For the text-containing cell, return its midpoint in (x, y) coordinate format. 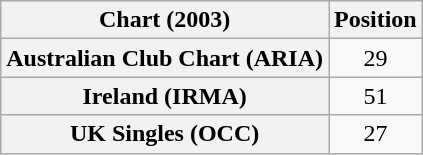
Australian Club Chart (ARIA) (165, 58)
Chart (2003) (165, 20)
29 (375, 58)
UK Singles (OCC) (165, 134)
Ireland (IRMA) (165, 96)
27 (375, 134)
Position (375, 20)
51 (375, 96)
